Capture the cell that displays the provided text and extract its [x, y] central coordinate. 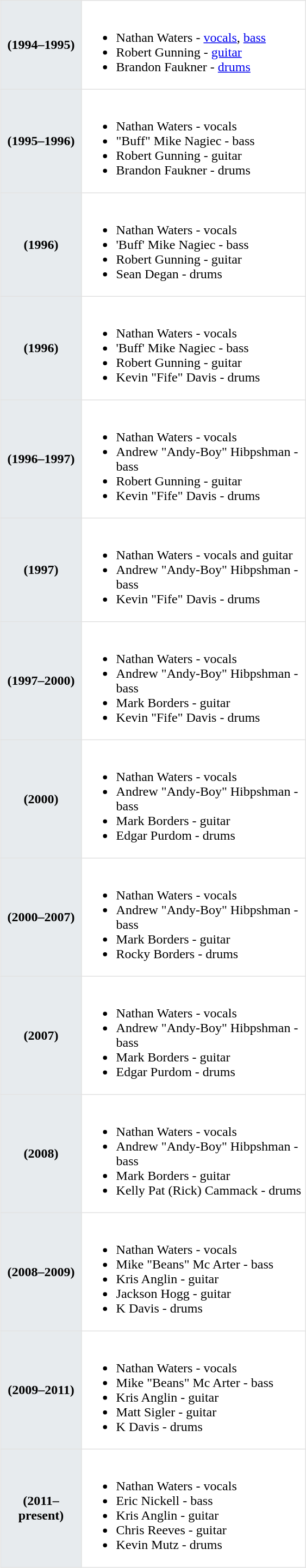
Nathan Waters - vocalsAndrew "Andy-Boy" Hibpshman - bassMark Borders - guitarKelly Pat (Rick) Cammack - drums [193, 1154]
(2008–2009) [41, 1272]
(2011–present) [41, 1508]
Nathan Waters - vocalsMike "Beans" Mc Arter - bassKris Anglin - guitarMatt Sigler - guitarK Davis - drums [193, 1390]
Nathan Waters - vocalsAndrew "Andy-Boy" Hibpshman - bassMark Borders - guitarKevin "Fife" Davis - drums [193, 681]
Nathan Waters - vocals, bassRobert Gunning - guitarBrandon Faukner - drums [193, 45]
Nathan Waters - vocals and guitarAndrew "Andy-Boy" Hibpshman - bassKevin "Fife" Davis - drums [193, 570]
Nathan Waters - vocalsMike "Beans" Mc Arter - bassKris Anglin - guitarJackson Hogg - guitarK Davis - drums [193, 1272]
Nathan Waters - vocals"Buff" Mike Nagiec - bassRobert Gunning - guitarBrandon Faukner - drums [193, 141]
(1996–1997) [41, 459]
(2000–2007) [41, 917]
(2000) [41, 799]
Nathan Waters - vocalsEric Nickell - bassKris Anglin - guitarChris Reeves - guitarKevin Mutz - drums [193, 1508]
(2008) [41, 1154]
(1994–1995) [41, 45]
(1995–1996) [41, 141]
Nathan Waters - vocalsAndrew "Andy-Boy" Hibpshman - bassRobert Gunning - guitarKevin "Fife" Davis - drums [193, 459]
(2009–2011) [41, 1390]
(1997) [41, 570]
Nathan Waters - vocals'Buff' Mike Nagiec - bassRobert Gunning - guitarKevin "Fife" Davis - drums [193, 348]
Nathan Waters - vocals'Buff' Mike Nagiec - bassRobert Gunning - guitarSean Degan - drums [193, 245]
(2007) [41, 1035]
(1997–2000) [41, 681]
Nathan Waters - vocalsAndrew "Andy-Boy" Hibpshman - bassMark Borders - guitarRocky Borders - drums [193, 917]
